Extract the (x, y) coordinate from the center of the cell holding the provided text.  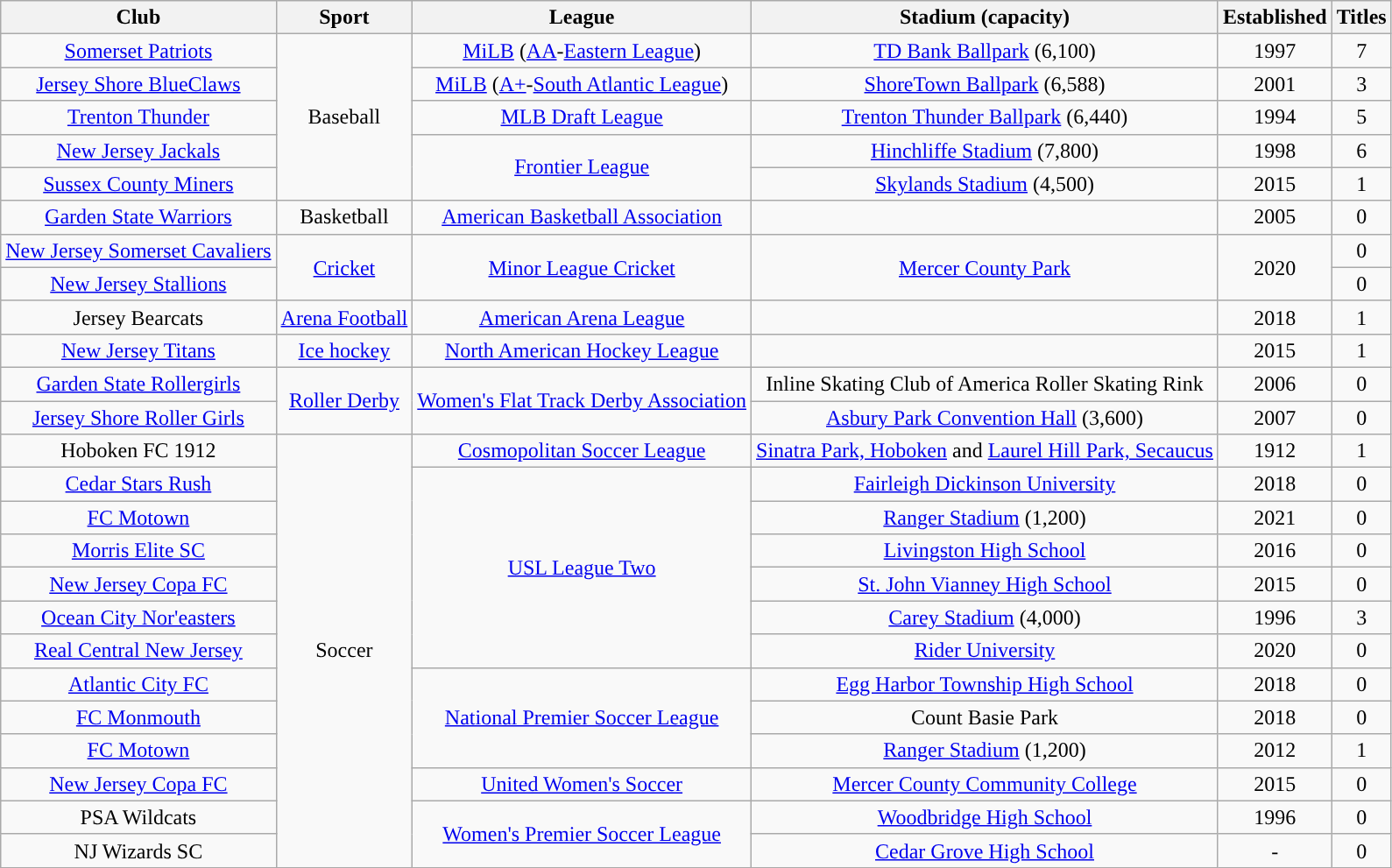
Woodbridge High School (985, 817)
Morris Elite SC (138, 551)
Minor League Cricket (582, 267)
Arena Football (344, 317)
Soccer (344, 652)
Hoboken FC 1912 (138, 451)
NJ Wizards SC (138, 850)
Fairleigh Dickinson University (985, 484)
American Arena League (582, 317)
MiLB (A+-South Atlantic League) (582, 84)
FC Monmouth (138, 717)
Sinatra Park, Hoboken and Laurel Hill Park, Secaucus (985, 451)
Garden State Warriors (138, 217)
United Women's Soccer (582, 784)
1998 (1275, 151)
Atlantic City FC (138, 684)
2006 (1275, 384)
Livingston High School (985, 551)
Trenton Thunder Ballpark (6,440) (985, 117)
New Jersey Stallions (138, 284)
MLB Draft League (582, 117)
2012 (1275, 751)
Rider University (985, 651)
Jersey Shore Roller Girls (138, 418)
New Jersey Jackals (138, 151)
League (582, 18)
Sport (344, 18)
Roller Derby (344, 400)
Hinchliffe Stadium (7,800) (985, 151)
New Jersey Titans (138, 350)
American Basketball Association (582, 217)
Skylands Stadium (4,500) (985, 184)
North American Hockey League (582, 350)
7 (1361, 51)
2016 (1275, 551)
Stadium (capacity) (985, 18)
Women's Flat Track Derby Association (582, 400)
New Jersey Somerset Cavaliers (138, 251)
Club (138, 18)
Egg Harbor Township High School (985, 684)
Titles (1361, 18)
Jersey Bearcats (138, 317)
6 (1361, 151)
Basketball (344, 217)
Mercer County Community College (985, 784)
2005 (1275, 217)
Women's Premier Soccer League (582, 834)
ShoreTown Ballpark (6,588) (985, 84)
Trenton Thunder (138, 117)
2007 (1275, 418)
TD Bank Ballpark (6,100) (985, 51)
Cosmopolitan Soccer League (582, 451)
Jersey Shore BlueClaws (138, 84)
1997 (1275, 51)
Baseball (344, 117)
1912 (1275, 451)
Asbury Park Convention Hall (3,600) (985, 418)
Count Basie Park (985, 717)
Carey Stadium (4,000) (985, 617)
Established (1275, 18)
National Premier Soccer League (582, 717)
2001 (1275, 84)
Sussex County Miners (138, 184)
Cricket (344, 267)
MiLB (AA-Eastern League) (582, 51)
- (1275, 850)
Cedar Grove High School (985, 850)
Frontier League (582, 167)
Inline Skating Club of America Roller Skating Rink (985, 384)
Garden State Rollergirls (138, 384)
Real Central New Jersey (138, 651)
5 (1361, 117)
USL League Two (582, 568)
PSA Wildcats (138, 817)
Ice hockey (344, 350)
Cedar Stars Rush (138, 484)
Somerset Patriots (138, 51)
St. John Vianney High School (985, 584)
Mercer County Park (985, 267)
1994 (1275, 117)
Ocean City Nor'easters (138, 617)
2021 (1275, 518)
